Detect which cell encompasses the target text, then output its (x, y) center coordinate. 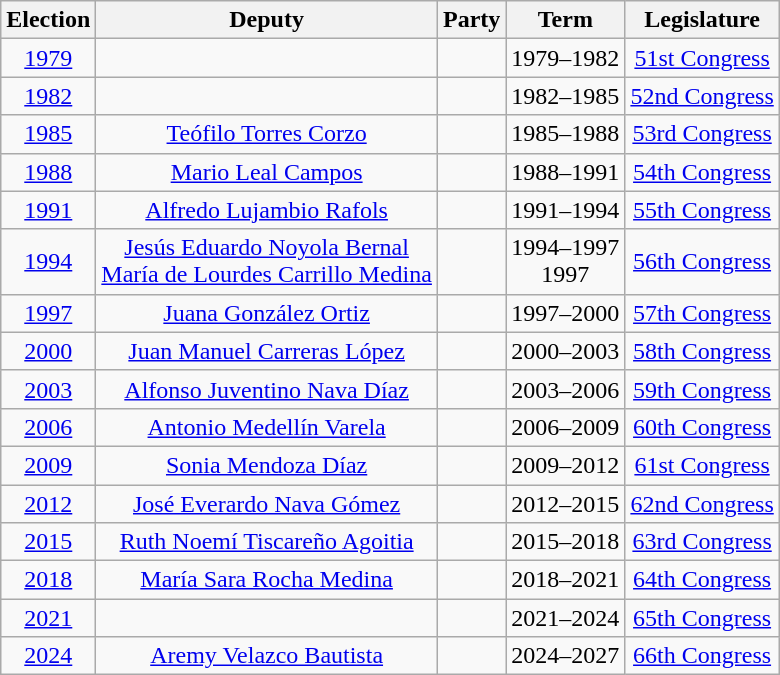
Election (48, 20)
63rd Congress (702, 542)
1979 (48, 58)
61st Congress (702, 465)
Party (471, 20)
2009 (48, 465)
1997 (48, 313)
Sonia Mendoza Díaz (267, 465)
1985 (48, 134)
53rd Congress (702, 134)
64th Congress (702, 580)
2015 (48, 542)
Aremy Velazco Bautista (267, 656)
2012 (48, 503)
62nd Congress (702, 503)
1994–19971997 (566, 262)
1991 (48, 210)
1997–2000 (566, 313)
2000–2003 (566, 351)
60th Congress (702, 427)
2003–2006 (566, 389)
55th Congress (702, 210)
59th Congress (702, 389)
Juana González Ortiz (267, 313)
1979–1982 (566, 58)
51st Congress (702, 58)
2018 (48, 580)
Legislature (702, 20)
1982 (48, 96)
65th Congress (702, 618)
José Everardo Nava Gómez (267, 503)
Juan Manuel Carreras López (267, 351)
2000 (48, 351)
54th Congress (702, 172)
66th Congress (702, 656)
1988 (48, 172)
1994 (48, 262)
1988–1991 (566, 172)
2021–2024 (566, 618)
Teófilo Torres Corzo (267, 134)
Alfredo Lujambio Rafols (267, 210)
2015–2018 (566, 542)
52nd Congress (702, 96)
1991–1994 (566, 210)
Alfonso Juventino Nava Díaz (267, 389)
2006 (48, 427)
Jesús Eduardo Noyola BernalMaría de Lourdes Carrillo Medina (267, 262)
2012–2015 (566, 503)
1982–1985 (566, 96)
2006–2009 (566, 427)
2024 (48, 656)
2018–2021 (566, 580)
Ruth Noemí Tiscareño Agoitia (267, 542)
58th Congress (702, 351)
1985–1988 (566, 134)
2009–2012 (566, 465)
Antonio Medellín Varela (267, 427)
57th Congress (702, 313)
Deputy (267, 20)
2024–2027 (566, 656)
Term (566, 20)
Mario Leal Campos (267, 172)
56th Congress (702, 262)
María Sara Rocha Medina (267, 580)
2021 (48, 618)
2003 (48, 389)
